From the cell containing the given text, extract its center point as (X, Y) coordinate. 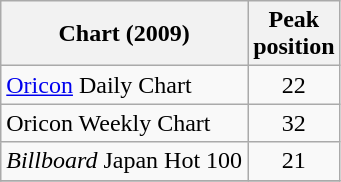
Billboard Japan Hot 100 (124, 161)
Oricon Daily Chart (124, 85)
22 (294, 85)
32 (294, 123)
Peakposition (294, 34)
21 (294, 161)
Chart (2009) (124, 34)
Oricon Weekly Chart (124, 123)
